Provide the (x, y) coordinate of the cell's center where the given text is located.  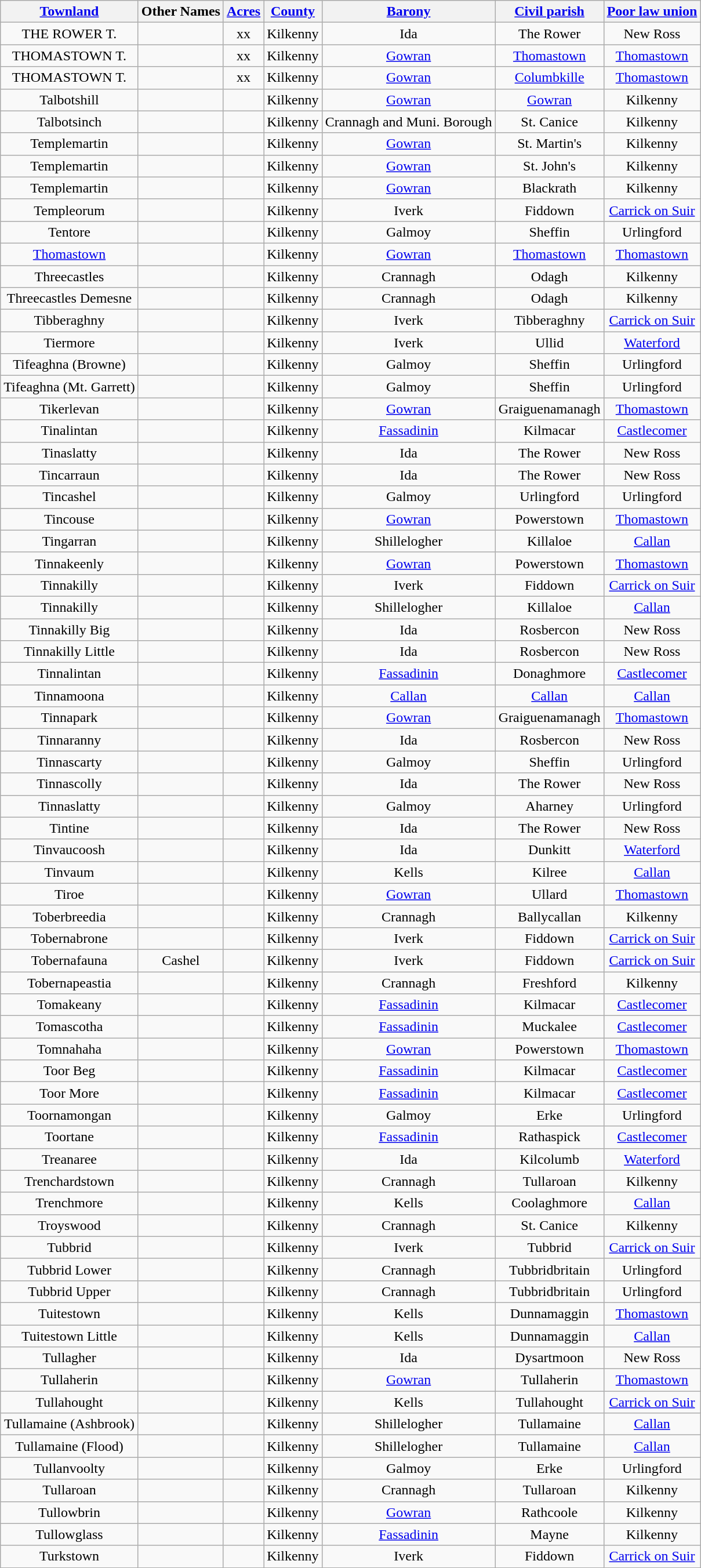
Dunkitt (550, 850)
Tiermore (70, 343)
Tinvaucoosh (70, 850)
Treanaree (70, 1159)
Tinalintan (70, 431)
Threecastles Demesne (70, 299)
Mayne (550, 1534)
Tifeaghna (Browne) (70, 365)
Tubbrid Upper (70, 1291)
County (293, 12)
Freshford (550, 983)
Tuitestown (70, 1313)
Tincouse (70, 519)
Donaghmore (550, 674)
Tingarran (70, 541)
Crannagh and Muni. Borough (408, 122)
Tullamaine (Flood) (70, 1446)
Tomascotha (70, 1027)
Ullard (550, 894)
Tobernapeastia (70, 983)
Tobernabrone (70, 938)
Tinnakilly Big (70, 629)
Tinnaranny (70, 740)
St. Martin's (550, 144)
Tomakeany (70, 1005)
Cashel (181, 960)
Rathaspick (550, 1137)
Tinnascolly (70, 784)
Dysartmoon (550, 1358)
Toor Beg (70, 1071)
Toberbreedia (70, 916)
Aharney (550, 806)
Tullagher (70, 1358)
THE ROWER T. (70, 34)
Tullanvoolty (70, 1468)
Toornamongan (70, 1115)
Tobernafauna (70, 960)
Tinnascarty (70, 762)
Tuitestown Little (70, 1335)
Barony (408, 12)
Tinnapark (70, 718)
Tullamaine (Ashbrook) (70, 1424)
Tintine (70, 828)
Columbkille (550, 78)
Tifeaghna (Mt. Garrett) (70, 387)
Tincashel (70, 497)
Trenchardstown (70, 1181)
Tubbrid Lower (70, 1269)
Tikerlevan (70, 409)
Tullowbrin (70, 1512)
Tomnahaha (70, 1049)
Tinnalintan (70, 674)
Rathcoole (550, 1512)
Tullowglass (70, 1534)
Ullid (550, 343)
Tinnakeenly (70, 563)
Other Names (181, 12)
Tinnaslatty (70, 806)
Tinaslatty (70, 453)
Turkstown (70, 1556)
Templeorum (70, 210)
Tincarraun (70, 475)
Toortane (70, 1137)
Tentore (70, 232)
Muckalee (550, 1027)
Kilcolumb (550, 1159)
Coolaghmore (550, 1203)
Poor law union (652, 12)
Trenchmore (70, 1203)
Tinnamoona (70, 696)
Civil parish (550, 12)
Acres (244, 12)
Talbotsinch (70, 122)
Talbotshill (70, 100)
Ballycallan (550, 916)
Toor More (70, 1093)
Tinnakilly Little (70, 652)
Troyswood (70, 1225)
Townland (70, 12)
St. John's (550, 166)
Threecastles (70, 277)
Blackrath (550, 188)
Tiroe (70, 894)
Kilree (550, 872)
Tinvaum (70, 872)
